Search for the cell housing the specified text and yield its [x, y] center coordinate. 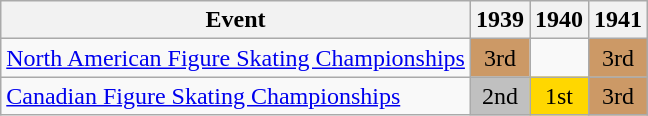
1st [560, 96]
1940 [560, 20]
Canadian Figure Skating Championships [236, 96]
North American Figure Skating Championships [236, 58]
2nd [500, 96]
Event [236, 20]
1941 [618, 20]
1939 [500, 20]
